Extract the [X, Y] coordinate from the center of the cell holding the provided text.  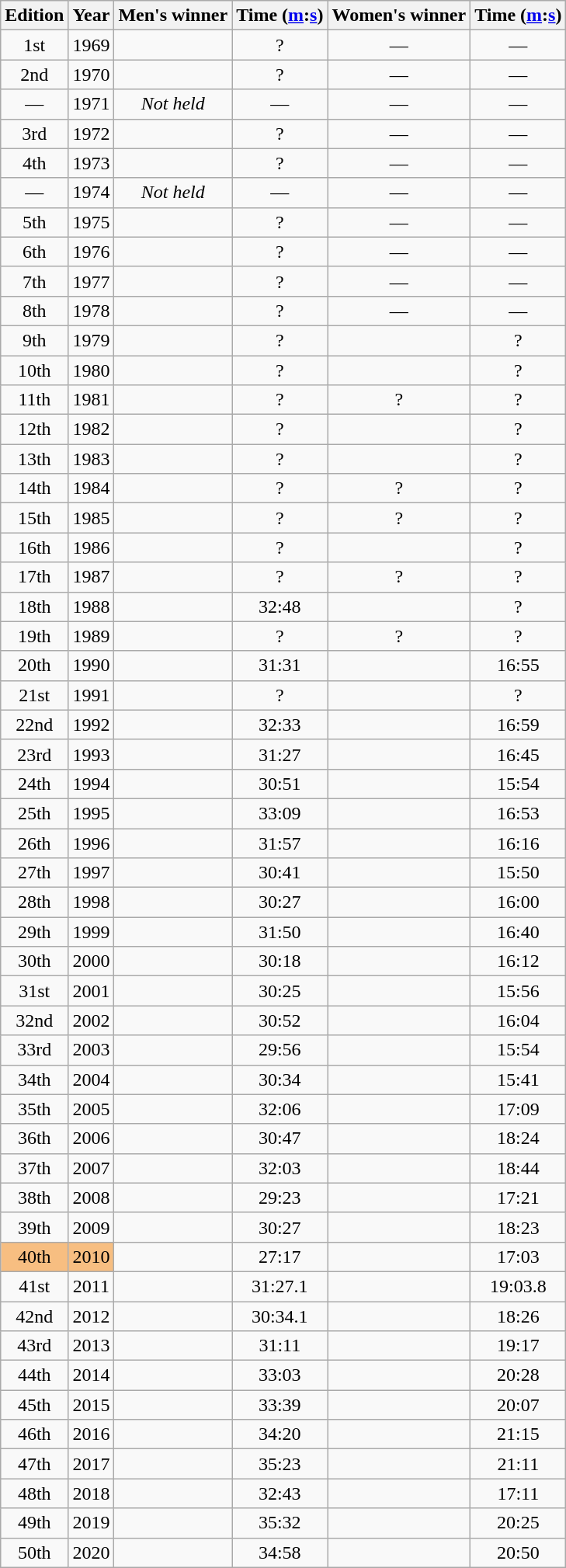
2012 [92, 1316]
2nd [34, 75]
31:57 [280, 843]
35th [34, 1109]
2011 [92, 1286]
30:52 [280, 1020]
1999 [92, 932]
31st [34, 991]
35:32 [280, 1523]
30:41 [280, 873]
27:17 [280, 1257]
2017 [92, 1464]
34th [34, 1080]
31:31 [280, 666]
1987 [92, 577]
Edition [34, 16]
37th [34, 1168]
24th [34, 784]
16:16 [519, 843]
1996 [92, 843]
2020 [92, 1552]
2006 [92, 1139]
1983 [92, 459]
1988 [92, 607]
2010 [92, 1257]
Women's winner [399, 16]
1980 [92, 370]
42nd [34, 1316]
15:56 [519, 991]
48th [34, 1493]
16:40 [519, 932]
1969 [92, 45]
32nd [34, 1020]
2013 [92, 1346]
2007 [92, 1168]
18:23 [519, 1227]
1997 [92, 873]
12th [34, 429]
1982 [92, 429]
3rd [34, 134]
30:47 [280, 1139]
1st [34, 45]
39th [34, 1227]
2016 [92, 1434]
2005 [92, 1109]
1991 [92, 695]
30:34 [280, 1080]
20:50 [519, 1552]
15th [34, 518]
1992 [92, 725]
30:18 [280, 961]
21:11 [519, 1464]
16:00 [519, 902]
31:11 [280, 1346]
1984 [92, 488]
1989 [92, 636]
20:07 [519, 1405]
1995 [92, 813]
33:03 [280, 1375]
17:09 [519, 1109]
29:56 [280, 1050]
17:21 [519, 1198]
1975 [92, 222]
1971 [92, 104]
16:55 [519, 666]
2003 [92, 1050]
13th [34, 459]
2001 [92, 991]
16th [34, 548]
31:50 [280, 932]
1985 [92, 518]
32:43 [280, 1493]
1998 [92, 902]
32:03 [280, 1168]
31:27 [280, 754]
2008 [92, 1198]
2004 [92, 1080]
15:50 [519, 873]
22nd [34, 725]
38th [34, 1198]
11th [34, 400]
19:17 [519, 1346]
16:53 [519, 813]
2014 [92, 1375]
1990 [92, 666]
1972 [92, 134]
Men's winner [173, 16]
1993 [92, 754]
18:24 [519, 1139]
45th [34, 1405]
43rd [34, 1346]
29:23 [280, 1198]
32:48 [280, 607]
28th [34, 902]
30th [34, 961]
31:27.1 [280, 1286]
35:23 [280, 1464]
1970 [92, 75]
1974 [92, 193]
6th [34, 252]
20:28 [519, 1375]
16:04 [519, 1020]
9th [34, 340]
17:11 [519, 1493]
1977 [92, 281]
10th [34, 370]
33:39 [280, 1405]
2018 [92, 1493]
7th [34, 281]
33:09 [280, 813]
19th [34, 636]
18th [34, 607]
19:03.8 [519, 1286]
5th [34, 222]
1981 [92, 400]
34:58 [280, 1552]
46th [34, 1434]
50th [34, 1552]
41st [34, 1286]
30:51 [280, 784]
25th [34, 813]
18:26 [519, 1316]
26th [34, 843]
2009 [92, 1227]
20:25 [519, 1523]
16:45 [519, 754]
47th [34, 1464]
33rd [34, 1050]
20th [34, 666]
14th [34, 488]
Year [92, 16]
2002 [92, 1020]
18:44 [519, 1168]
21:15 [519, 1434]
27th [34, 873]
1986 [92, 548]
1976 [92, 252]
32:33 [280, 725]
34:20 [280, 1434]
49th [34, 1523]
2015 [92, 1405]
44th [34, 1375]
29th [34, 932]
21st [34, 695]
1979 [92, 340]
8th [34, 311]
36th [34, 1139]
30:34.1 [280, 1316]
15:41 [519, 1080]
16:12 [519, 961]
32:06 [280, 1109]
2000 [92, 961]
30:25 [280, 991]
17:03 [519, 1257]
40th [34, 1257]
1973 [92, 163]
4th [34, 163]
2019 [92, 1523]
1978 [92, 311]
1994 [92, 784]
23rd [34, 754]
17th [34, 577]
16:59 [519, 725]
